From the cell containing the given text, extract its center point as [x, y] coordinate. 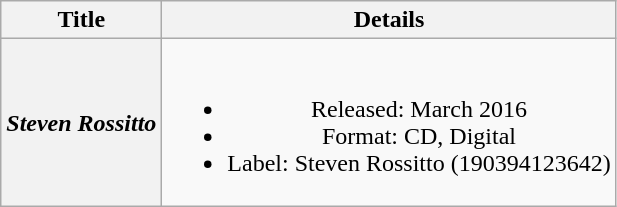
Details [389, 20]
Steven Rossitto [82, 122]
Title [82, 20]
Released: March 2016Format: CD, DigitalLabel: Steven Rossitto (190394123642) [389, 122]
